Determine the (x, y) coordinate at the center of the cell enclosing the given text.  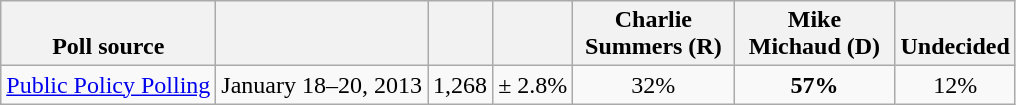
32% (654, 85)
12% (955, 85)
57% (814, 85)
± 2.8% (533, 85)
1,268 (460, 85)
Public Policy Polling (108, 85)
Undecided (955, 34)
CharlieSummers (R) (654, 34)
January 18–20, 2013 (322, 85)
Poll source (108, 34)
MikeMichaud (D) (814, 34)
